Detect which cell encompasses the target text, then output its (x, y) center coordinate. 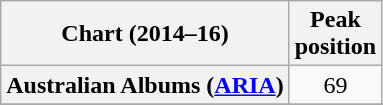
Chart (2014–16) (145, 34)
Peakposition (335, 34)
69 (335, 85)
Australian Albums (ARIA) (145, 85)
